From the cell containing the given text, extract its center point as (X, Y) coordinate. 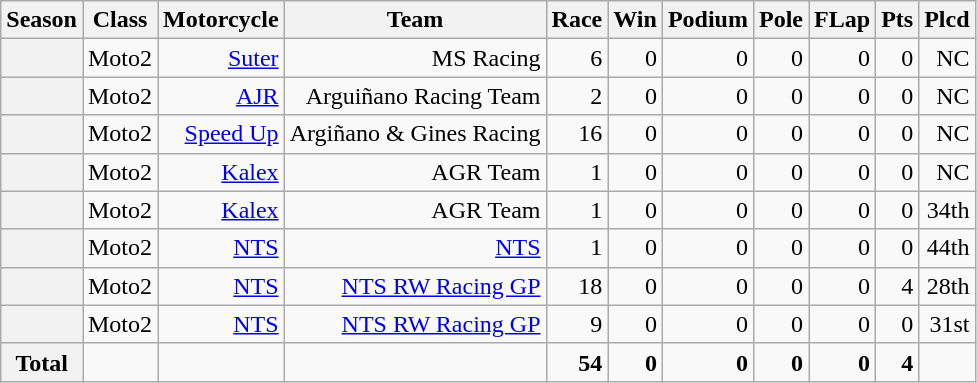
Speed Up (222, 134)
Motorcycle (222, 20)
Win (636, 20)
Podium (708, 20)
Race (577, 20)
16 (577, 134)
Plcd (947, 20)
Suter (222, 58)
Season (42, 20)
6 (577, 58)
MS Racing (415, 58)
28th (947, 286)
31st (947, 324)
AJR (222, 96)
Team (415, 20)
Class (120, 20)
Arguiñano Racing Team (415, 96)
9 (577, 324)
FLap (842, 20)
Total (42, 362)
18 (577, 286)
Pole (780, 20)
Argiñano & Gines Racing (415, 134)
34th (947, 210)
Pts (898, 20)
44th (947, 248)
54 (577, 362)
2 (577, 96)
